Provide the [x, y] coordinate of the cell's center where the given text is located.  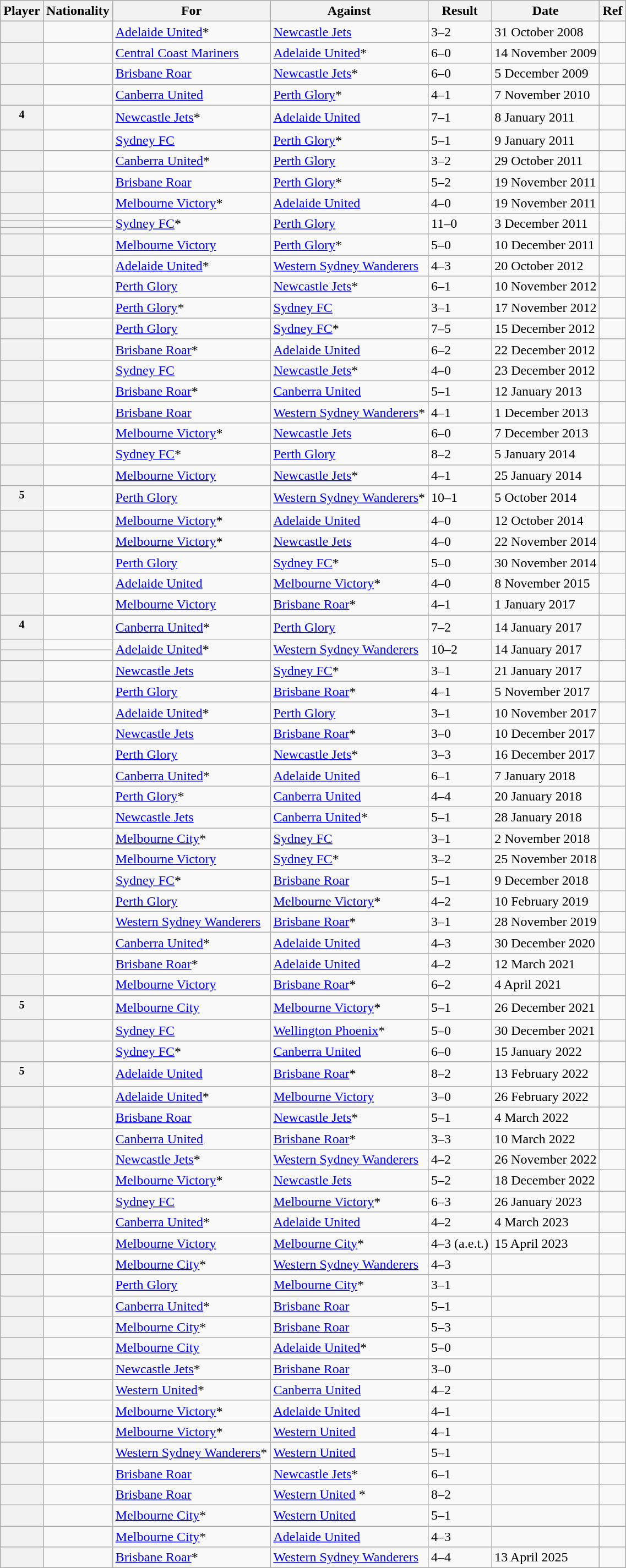
10 February 2019 [546, 901]
28 January 2018 [546, 818]
20 October 2012 [546, 266]
Wellington Phoenix* [349, 1030]
22 November 2014 [546, 541]
4–3 (a.e.t.) [460, 1243]
11–0 [460, 224]
7–2 [460, 627]
5 December 2009 [546, 74]
10–2 [460, 650]
7 November 2010 [546, 95]
9 December 2018 [546, 880]
4 March 2022 [546, 1117]
Date [546, 11]
10 November 2017 [546, 712]
15 April 2023 [546, 1243]
Result [460, 11]
18 December 2022 [546, 1181]
Western United* [192, 1390]
2 November 2018 [546, 838]
10 March 2022 [546, 1139]
5 January 2014 [546, 454]
8 November 2015 [546, 583]
30 December 2021 [546, 1030]
12 January 2013 [546, 391]
Nationality [78, 11]
28 November 2019 [546, 922]
Player [22, 11]
5 October 2014 [546, 498]
20 January 2018 [546, 797]
Central Coast Mariners [192, 53]
7 January 2018 [546, 775]
4 April 2021 [546, 985]
10 December 2011 [546, 245]
26 January 2023 [546, 1202]
1 December 2013 [546, 412]
5–3 [460, 1327]
5 November 2017 [546, 692]
25 January 2014 [546, 475]
Ref [612, 11]
7–1 [460, 118]
15 January 2022 [546, 1051]
15 December 2012 [546, 328]
16 December 2017 [546, 754]
22 December 2012 [546, 349]
7–5 [460, 328]
12 March 2021 [546, 964]
9 January 2011 [546, 140]
10 November 2012 [546, 287]
Western United * [349, 1495]
14 November 2009 [546, 53]
12 October 2014 [546, 520]
26 November 2022 [546, 1160]
30 December 2020 [546, 943]
21 January 2017 [546, 671]
17 November 2012 [546, 308]
10–1 [460, 498]
6–3 [460, 1202]
31 October 2008 [546, 32]
29 October 2011 [546, 161]
8 January 2011 [546, 118]
3 December 2011 [546, 224]
4 March 2023 [546, 1222]
Against [349, 11]
7 December 2013 [546, 433]
26 February 2022 [546, 1096]
13 February 2022 [546, 1074]
For [192, 11]
23 December 2012 [546, 370]
26 December 2021 [546, 1008]
1 January 2017 [546, 604]
25 November 2018 [546, 859]
13 April 2025 [546, 1558]
10 December 2017 [546, 733]
30 November 2014 [546, 562]
